Provide the [X, Y] coordinate of the cell's center where the given text is located.  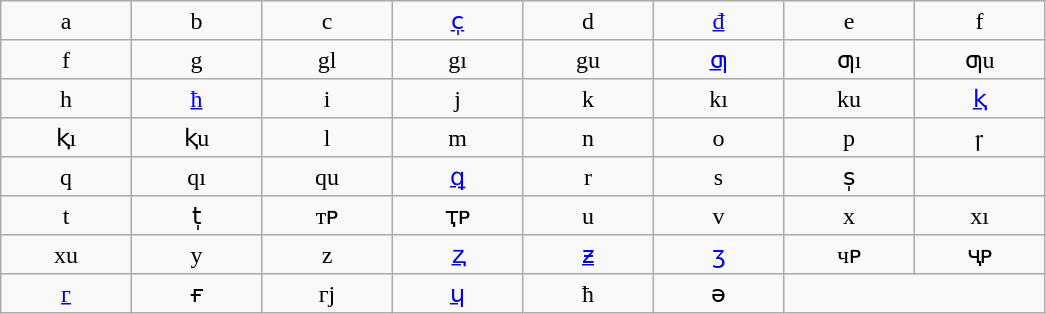
n [588, 138]
p [849, 138]
m [457, 138]
ҷᴘ [979, 254]
чᴘ [849, 254]
s [718, 176]
t [66, 216]
ƣ [718, 60]
qu [327, 176]
ə [718, 294]
ʒ [718, 254]
c [327, 20]
ⱪı [66, 138]
x [849, 216]
qı [196, 176]
ƣı [849, 60]
тᴘ [327, 216]
гj [327, 294]
ꞅ [979, 138]
q [66, 176]
o [718, 138]
ғ [196, 294]
ⱪu [196, 138]
ꝗ [457, 176]
g [196, 60]
ƶ [588, 254]
b [196, 20]
l [327, 138]
г [66, 294]
xu [66, 254]
ⱪ [979, 98]
v [718, 216]
k [588, 98]
gl [327, 60]
ҭᴘ [457, 216]
gı [457, 60]
ƣu [979, 60]
c̩ [457, 20]
ɥ [457, 294]
đ [718, 20]
u [588, 216]
ⱬ [457, 254]
j [457, 98]
d [588, 20]
gu [588, 60]
i [327, 98]
y [196, 254]
kı [718, 98]
h [66, 98]
e [849, 20]
z [327, 254]
s̩ [849, 176]
xı [979, 216]
a [66, 20]
r [588, 176]
ku [849, 98]
t̩ [196, 216]
